Locate the cell with the specified text and output its [X, Y] center coordinate. 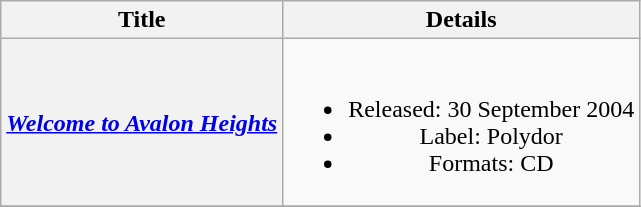
Details [462, 20]
Welcome to Avalon Heights [142, 122]
Title [142, 20]
Released: 30 September 2004Label: PolydorFormats: CD [462, 122]
